Find where the given text appears and provide that cell's center as [x, y] coordinate. 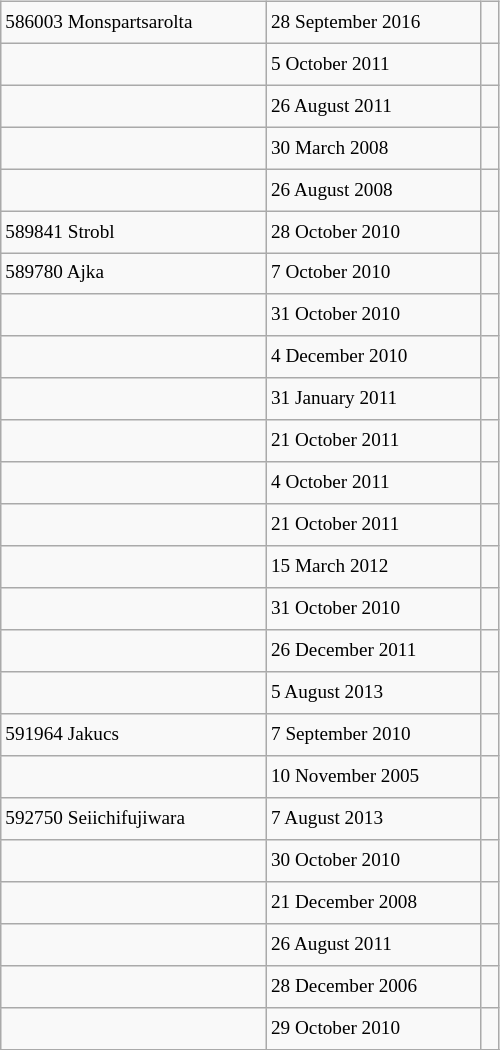
7 August 2013 [373, 819]
10 November 2005 [373, 777]
589841 Strobl [134, 232]
4 October 2011 [373, 483]
592750 Seiichifujiwara [134, 819]
28 September 2016 [373, 22]
26 August 2008 [373, 190]
31 January 2011 [373, 399]
15 March 2012 [373, 567]
7 September 2010 [373, 735]
28 December 2006 [373, 986]
26 December 2011 [373, 651]
591964 Jakucs [134, 735]
28 October 2010 [373, 232]
21 December 2008 [373, 902]
589780 Ajka [134, 274]
5 October 2011 [373, 64]
4 December 2010 [373, 357]
586003 Monspartsarolta [134, 22]
30 October 2010 [373, 861]
29 October 2010 [373, 1028]
30 March 2008 [373, 148]
7 October 2010 [373, 274]
5 August 2013 [373, 693]
